Return (x, y) of the center of cell containing provided text 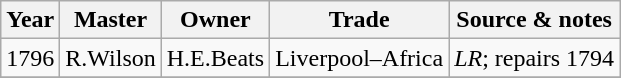
Owner (215, 20)
Trade (360, 20)
LR; repairs 1794 (534, 58)
Master (110, 20)
H.E.Beats (215, 58)
1796 (30, 58)
R.Wilson (110, 58)
Source & notes (534, 20)
Liverpool–Africa (360, 58)
Year (30, 20)
